Scan for the cell matching the given text and deliver its (x, y) coordinate at center. 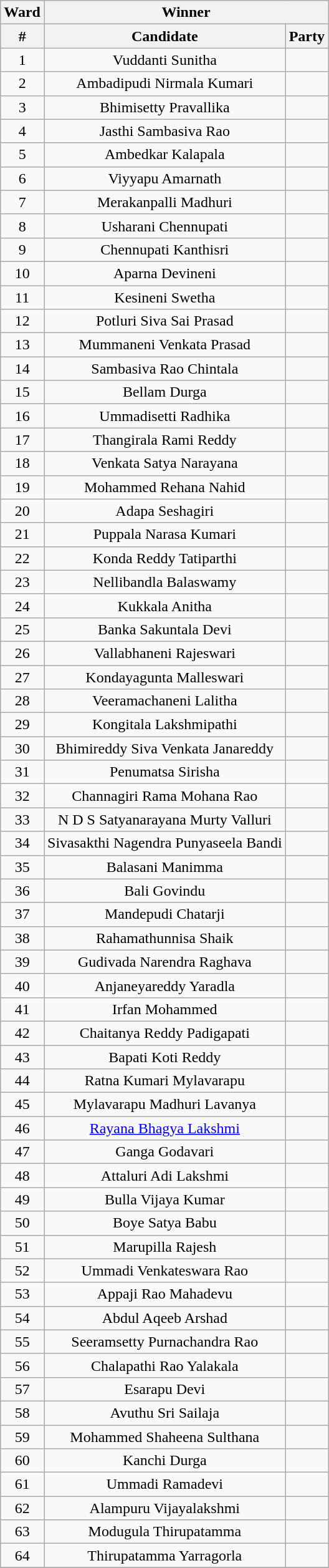
8 (22, 226)
Penumatsa Sirisha (164, 772)
28 (22, 701)
Mandepudi Chatarji (164, 914)
27 (22, 677)
Chennupati Kanthisri (164, 249)
36 (22, 891)
17 (22, 440)
19 (22, 487)
Irfan Mohammed (164, 1009)
41 (22, 1009)
Sambasiva Rao Chintala (164, 369)
Sivasakthi Nagendra Punyaseela Bandi (164, 843)
35 (22, 867)
59 (22, 1436)
7 (22, 202)
Ratna Kumari Mylavarapu (164, 1081)
9 (22, 249)
20 (22, 511)
14 (22, 369)
Thangirala Rami Reddy (164, 440)
21 (22, 535)
49 (22, 1199)
25 (22, 629)
Abdul Aqeeb Arshad (164, 1318)
29 (22, 725)
Bhimireddy Siva Venkata Janareddy (164, 748)
54 (22, 1318)
50 (22, 1223)
Marupilla Rajesh (164, 1247)
40 (22, 985)
44 (22, 1081)
Ummadi Venkateswara Rao (164, 1270)
Appaji Rao Mahadevu (164, 1294)
Veeramachaneni Lalitha (164, 701)
Bali Govindu (164, 891)
37 (22, 914)
Bulla Vijaya Kumar (164, 1199)
# (22, 36)
Thirupatamma Yarragorla (164, 1556)
Puppala Narasa Kumari (164, 535)
53 (22, 1294)
Attaluri Adi Lakshmi (164, 1176)
5 (22, 155)
48 (22, 1176)
32 (22, 796)
Mohammed Rehana Nahid (164, 487)
Bapati Koti Reddy (164, 1057)
N D S Satyanarayana Murty Valluri (164, 820)
47 (22, 1152)
43 (22, 1057)
15 (22, 392)
45 (22, 1105)
Mummaneni Venkata Prasad (164, 345)
63 (22, 1532)
Anjaneyareddy Yaradla (164, 985)
23 (22, 582)
Balasani Manimma (164, 867)
6 (22, 178)
62 (22, 1508)
Konda Reddy Tatiparthi (164, 558)
16 (22, 416)
Ambedkar Kalapala (164, 155)
Nellibandla Balaswamy (164, 582)
3 (22, 107)
13 (22, 345)
Candidate (164, 36)
4 (22, 131)
Kesineni Swetha (164, 298)
1 (22, 60)
Adapa Seshagiri (164, 511)
42 (22, 1033)
Merakanpalli Madhuri (164, 202)
2 (22, 84)
Kondayagunta Malleswari (164, 677)
Modugula Thirupatamma (164, 1532)
Avuthu Sri Sailaja (164, 1413)
60 (22, 1461)
Ummadisetti Radhika (164, 416)
31 (22, 772)
Ganga Godavari (164, 1152)
Seeramsetty Purnachandra Rao (164, 1342)
Vallabhaneni Rajeswari (164, 653)
10 (22, 273)
18 (22, 463)
51 (22, 1247)
33 (22, 820)
Usharani Chennupati (164, 226)
Ambadipudi Nirmala Kumari (164, 84)
Ward (22, 12)
57 (22, 1389)
34 (22, 843)
Mylavarapu Madhuri Lavanya (164, 1105)
Jasthi Sambasiva Rao (164, 131)
Vuddanti Sunitha (164, 60)
Channagiri Rama Mohana Rao (164, 796)
Bhimisetty Pravallika (164, 107)
Gudivada Narendra Raghava (164, 962)
Bellam Durga (164, 392)
Banka Sakuntala Devi (164, 629)
Chalapathi Rao Yalakala (164, 1365)
Aparna Devineni (164, 273)
Chaitanya Reddy Padigapati (164, 1033)
Alampuru Vijayalakshmi (164, 1508)
Viyyapu Amarnath (164, 178)
24 (22, 606)
22 (22, 558)
11 (22, 298)
38 (22, 938)
Boye Satya Babu (164, 1223)
Esarapu Devi (164, 1389)
Mohammed Shaheena Sulthana (164, 1436)
46 (22, 1128)
39 (22, 962)
55 (22, 1342)
Kanchi Durga (164, 1461)
58 (22, 1413)
52 (22, 1270)
30 (22, 748)
64 (22, 1556)
Potluri Siva Sai Prasad (164, 321)
Venkata Satya Narayana (164, 463)
26 (22, 653)
Ummadi Ramadevi (164, 1484)
56 (22, 1365)
Rahamathunnisa Shaik (164, 938)
Kongitala Lakshmipathi (164, 725)
Rayana Bhagya Lakshmi (164, 1128)
12 (22, 321)
Kukkala Anitha (164, 606)
Winner (186, 12)
61 (22, 1484)
Party (307, 36)
